Determine the (x, y) coordinate at the center of the cell enclosing the given text.  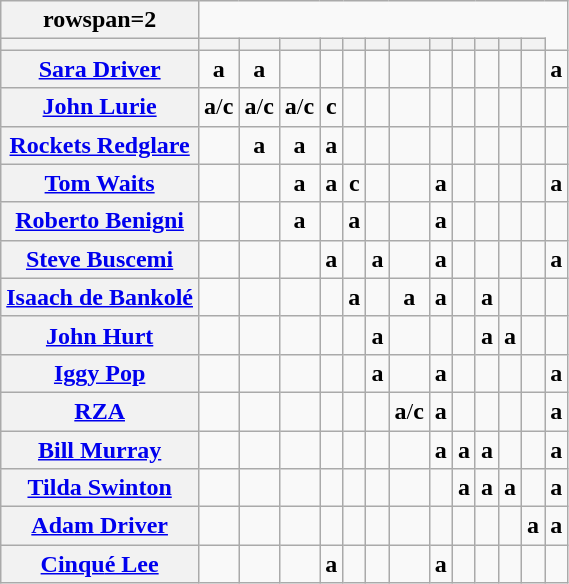
Bill Murray (100, 449)
Tilda Swinton (100, 488)
Isaach de Bankolé (100, 297)
John Hurt (100, 335)
Tom Waits (100, 183)
Roberto Benigni (100, 221)
Steve Buscemi (100, 259)
RZA (100, 411)
Adam Driver (100, 526)
rowspan=2 (100, 20)
John Lurie (100, 107)
Sara Driver (100, 69)
Iggy Pop (100, 373)
Cinqué Lee (100, 564)
Rockets Redglare (100, 145)
